Scan for the cell matching the given text and deliver its [X, Y] coordinate at center. 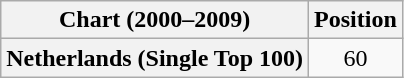
Netherlands (Single Top 100) [155, 58]
Position [356, 20]
60 [356, 58]
Chart (2000–2009) [155, 20]
